Search for the cell housing the specified text and yield its (x, y) center coordinate. 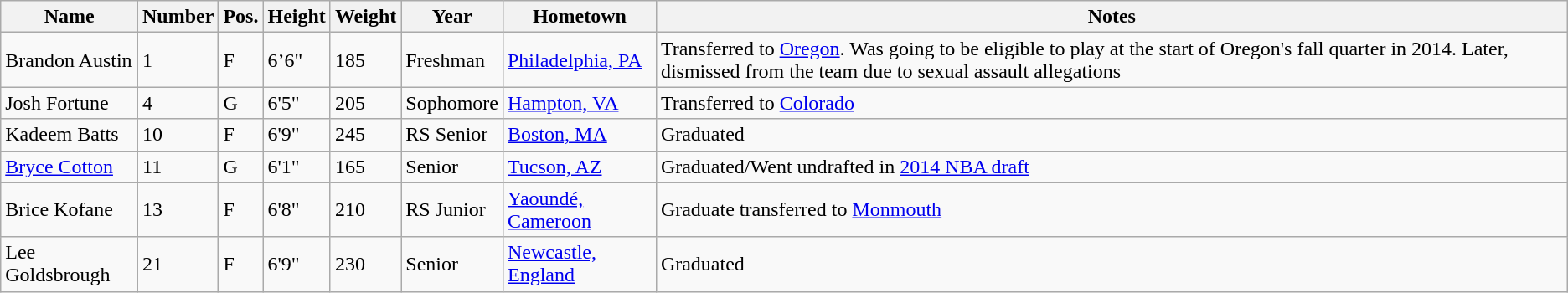
6'8" (297, 209)
6'5" (297, 103)
RS Junior (452, 209)
Yaoundé, Cameroon (580, 209)
185 (365, 60)
Year (452, 17)
RS Senior (452, 135)
Number (178, 17)
Height (297, 17)
Brandon Austin (70, 60)
11 (178, 167)
Brice Kofane (70, 209)
Lee Goldsbrough (70, 265)
21 (178, 265)
Freshman (452, 60)
230 (365, 265)
Boston, MA (580, 135)
165 (365, 167)
Transferred to Colorado (1112, 103)
245 (365, 135)
Kadeem Batts (70, 135)
Graduate transferred to Monmouth (1112, 209)
Newcastle, England (580, 265)
13 (178, 209)
Notes (1112, 17)
Name (70, 17)
Sophomore (452, 103)
1 (178, 60)
Hometown (580, 17)
10 (178, 135)
210 (365, 209)
4 (178, 103)
Philadelphia, PA (580, 60)
Graduated/Went undrafted in 2014 NBA draft (1112, 167)
205 (365, 103)
Josh Fortune (70, 103)
Bryce Cotton (70, 167)
6'1" (297, 167)
Tucson, AZ (580, 167)
Pos. (241, 17)
Weight (365, 17)
6’6" (297, 60)
Hampton, VA (580, 103)
